Locate the cell with the specified text and output its (X, Y) center coordinate. 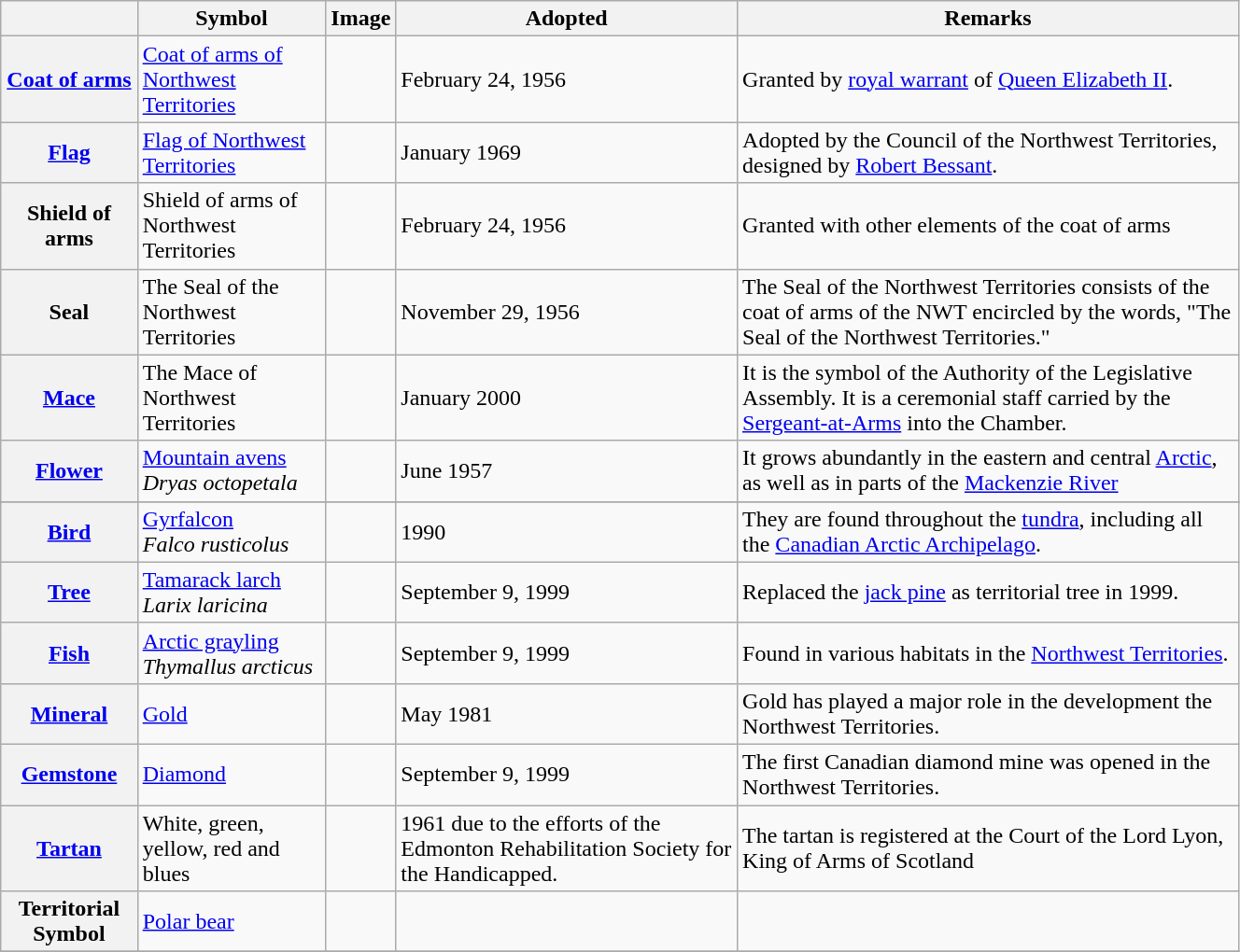
Arctic graylingThymallus arcticus (232, 653)
Seal (69, 312)
Territorial Symbol (69, 922)
Flower (69, 470)
Granted by royal warrant of Queen Elizabeth II. (988, 79)
Diamond (232, 775)
Image (360, 19)
Mountain avensDryas octopetala (232, 470)
Mineral (69, 713)
January 2000 (567, 398)
Tartan (69, 847)
GyrfalconFalco rusticolus (232, 532)
Replaced the jack pine as territorial tree in 1999. (988, 592)
November 29, 1956 (567, 312)
Coat of arms (69, 79)
Bird (69, 532)
June 1957 (567, 470)
Shield of arms of Northwest Territories (232, 226)
Granted with other elements of the coat of arms (988, 226)
Gemstone (69, 775)
Found in various habitats in the Northwest Territories. (988, 653)
It is the symbol of the Authority of the Legislative Assembly. It is a ceremonial staff carried by the Sergeant-at-Arms into the Chamber. (988, 398)
The Seal of the Northwest Territories (232, 312)
Gold (232, 713)
White, green, yellow, red and blues (232, 847)
Tamarack larchLarix laricina (232, 592)
They are found throughout the tundra, including all the Canadian Arctic Archipelago. (988, 532)
1961 due to the efforts of the Edmonton Rehabilitation Society for the Handicapped. (567, 847)
The first Canadian diamond mine was opened in the Northwest Territories. (988, 775)
The Seal of the Northwest Territories consists of the coat of arms of the NWT encircled by the words, "The Seal of the Northwest Territories." (988, 312)
January 1969 (567, 153)
Remarks (988, 19)
Adopted by the Council of the Northwest Territories, designed by Robert Bessant. (988, 153)
Flag (69, 153)
1990 (567, 532)
Shield of arms (69, 226)
Flag of Northwest Territories (232, 153)
Coat of arms of Northwest Territories (232, 79)
It grows abundantly in the eastern and central Arctic, as well as in parts of the Mackenzie River (988, 470)
Mace (69, 398)
Gold has played a major role in the development the Northwest Territories. (988, 713)
Fish (69, 653)
Symbol (232, 19)
The Mace of Northwest Territories (232, 398)
Polar bear (232, 922)
The tartan is registered at the Court of the Lord Lyon, King of Arms of Scotland (988, 847)
Adopted (567, 19)
May 1981 (567, 713)
Tree (69, 592)
